Provide the (x, y) coordinate of the cell's center where the given text is located.  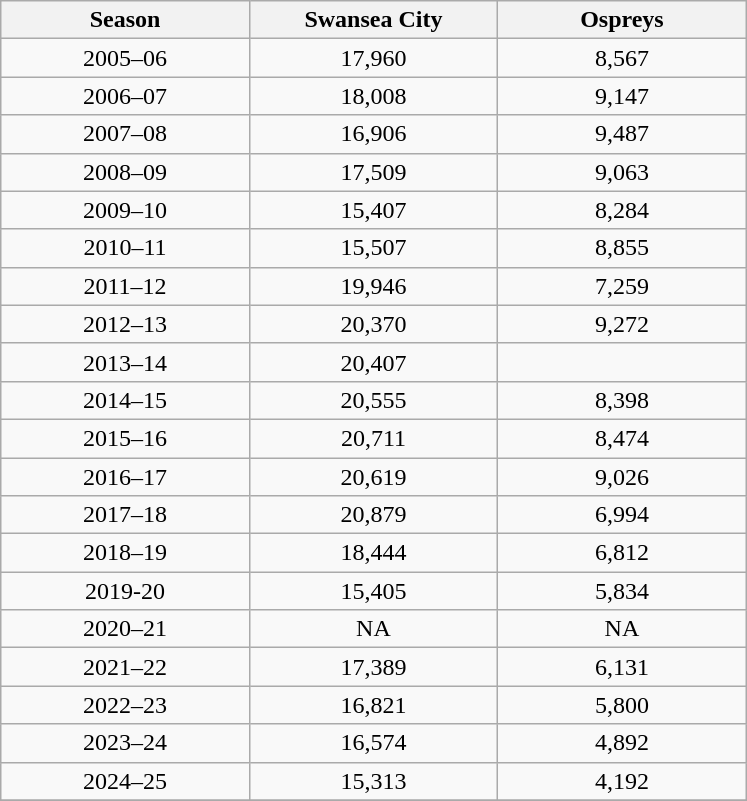
2006–07 (125, 96)
17,389 (373, 667)
16,574 (373, 743)
2009–10 (125, 210)
9,063 (622, 172)
2005–06 (125, 58)
8,474 (622, 438)
9,272 (622, 324)
5,800 (622, 705)
6,994 (622, 515)
15,507 (373, 248)
9,026 (622, 477)
6,131 (622, 667)
2022–23 (125, 705)
Ospreys (622, 20)
2024–25 (125, 781)
17,509 (373, 172)
2020–21 (125, 629)
15,405 (373, 591)
2018–19 (125, 553)
2010–11 (125, 248)
Season (125, 20)
7,259 (622, 286)
2021–22 (125, 667)
20,879 (373, 515)
5,834 (622, 591)
2011–12 (125, 286)
16,906 (373, 134)
16,821 (373, 705)
20,619 (373, 477)
2023–24 (125, 743)
2016–17 (125, 477)
9,147 (622, 96)
2008–09 (125, 172)
2019-20 (125, 591)
2014–15 (125, 400)
2017–18 (125, 515)
4,192 (622, 781)
2013–14 (125, 362)
8,398 (622, 400)
18,008 (373, 96)
8,567 (622, 58)
17,960 (373, 58)
4,892 (622, 743)
20,407 (373, 362)
2012–13 (125, 324)
9,487 (622, 134)
20,370 (373, 324)
8,284 (622, 210)
8,855 (622, 248)
2007–08 (125, 134)
15,313 (373, 781)
2015–16 (125, 438)
15,407 (373, 210)
6,812 (622, 553)
18,444 (373, 553)
19,946 (373, 286)
Swansea City (373, 20)
20,555 (373, 400)
20,711 (373, 438)
